Pinpoint the cell where the given text exists, returning its [x, y] midpoint coordinate. 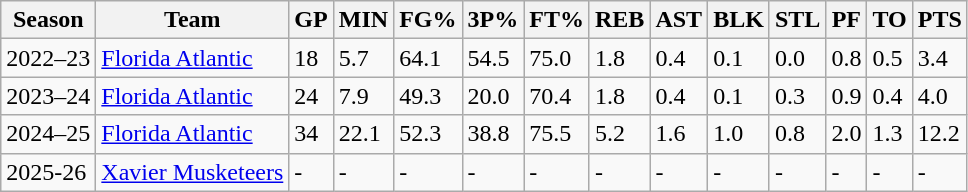
3P% [493, 20]
75.5 [557, 134]
1.3 [890, 134]
1.0 [739, 134]
24 [311, 96]
FG% [428, 20]
TO [890, 20]
MIN [363, 20]
20.0 [493, 96]
0.0 [797, 58]
AST [679, 20]
GP [311, 20]
75.0 [557, 58]
34 [311, 134]
7.9 [363, 96]
52.3 [428, 134]
5.7 [363, 58]
STL [797, 20]
1.6 [679, 134]
5.2 [619, 134]
49.3 [428, 96]
BLK [739, 20]
REB [619, 20]
PTS [940, 20]
18 [311, 58]
22.1 [363, 134]
38.8 [493, 134]
0.3 [797, 96]
2023–24 [48, 96]
54.5 [493, 58]
2.0 [846, 134]
64.1 [428, 58]
PF [846, 20]
2024–25 [48, 134]
2022–23 [48, 58]
Team [192, 20]
0.5 [890, 58]
4.0 [940, 96]
Xavier Musketeers [192, 172]
Season [48, 20]
3.4 [940, 58]
0.9 [846, 96]
2025-26 [48, 172]
70.4 [557, 96]
12.2 [940, 134]
FT% [557, 20]
